Extract the (X, Y) coordinate from the center of the cell holding the provided text.  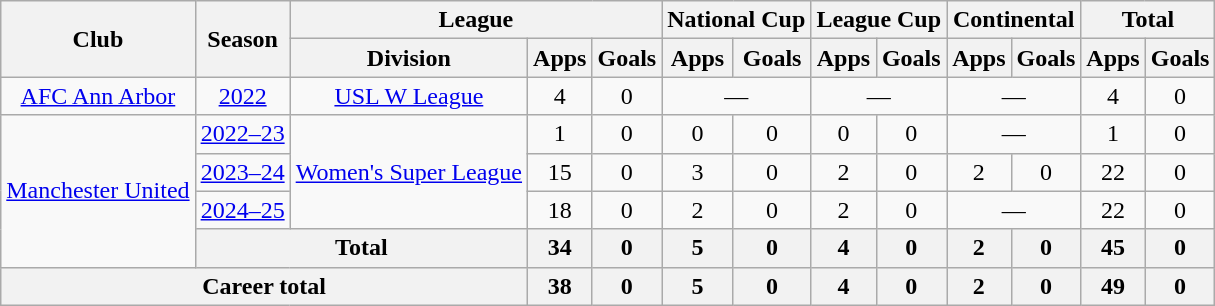
National Cup (736, 20)
45 (1113, 248)
2022 (242, 96)
League (476, 20)
League Cup (879, 20)
15 (560, 172)
Career total (264, 286)
18 (560, 210)
3 (698, 172)
USL W League (408, 96)
Division (408, 58)
49 (1113, 286)
38 (560, 286)
2023–24 (242, 172)
Manchester United (98, 191)
34 (560, 248)
Continental (1014, 20)
Club (98, 39)
AFC Ann Arbor (98, 96)
Season (242, 39)
Women's Super League (408, 172)
2024–25 (242, 210)
2022–23 (242, 134)
